Find where the given text appears and provide that cell's center as [X, Y] coordinate. 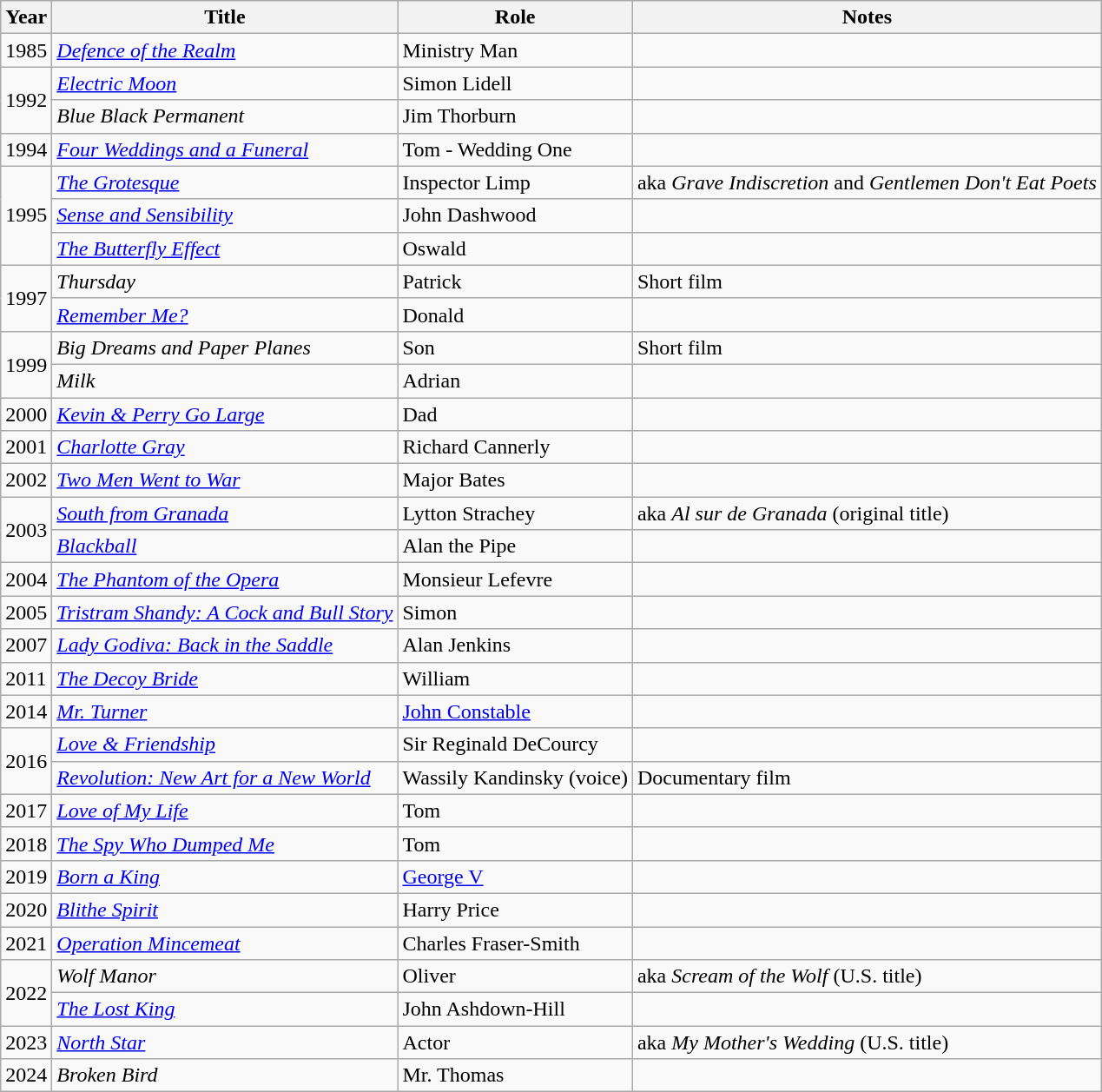
2023 [26, 1042]
Lady Godiva: Back in the Saddle [225, 645]
Born a King [225, 877]
John Ashdown-Hill [515, 1009]
Lytton Strachey [515, 513]
Milk [225, 381]
aka Al sur de Granada (original title) [867, 513]
The Lost King [225, 1009]
2005 [26, 612]
Remember Me? [225, 314]
The Phantom of the Opera [225, 579]
2017 [26, 811]
North Star [225, 1042]
Monsieur Lefevre [515, 579]
2020 [26, 910]
Inspector Limp [515, 182]
Love of My Life [225, 811]
2016 [26, 761]
Simon Lidell [515, 83]
aka My Mother's Wedding (U.S. title) [867, 1042]
Adrian [515, 381]
1992 [26, 100]
Jim Thorburn [515, 116]
1985 [26, 50]
Charles Fraser-Smith [515, 943]
Notes [867, 17]
Alan Jenkins [515, 645]
Big Dreams and Paper Planes [225, 347]
Alan the Pipe [515, 546]
2002 [26, 480]
Thursday [225, 281]
Richard Cannerly [515, 447]
aka Grave Indiscretion and Gentlemen Don't Eat Poets [867, 182]
The Decoy Bride [225, 678]
Major Bates [515, 480]
Role [515, 17]
William [515, 678]
Oswald [515, 248]
John Dashwood [515, 215]
The Grotesque [225, 182]
Year [26, 17]
1999 [26, 364]
2007 [26, 645]
Sense and Sensibility [225, 215]
Ministry Man [515, 50]
South from Granada [225, 513]
Charlotte Gray [225, 447]
Operation Mincemeat [225, 943]
Blithe Spirit [225, 910]
The Butterfly Effect [225, 248]
Love & Friendship [225, 745]
The Spy Who Dumped Me [225, 844]
1995 [26, 215]
Tom - Wedding One [515, 149]
Wolf Manor [225, 976]
Two Men Went to War [225, 480]
Actor [515, 1042]
Four Weddings and a Funeral [225, 149]
Blue Black Permanent [225, 116]
2011 [26, 678]
Tristram Shandy: A Cock and Bull Story [225, 612]
2001 [26, 447]
Blackball [225, 546]
Defence of the Realm [225, 50]
Mr. Thomas [515, 1075]
2018 [26, 844]
Kevin & Perry Go Large [225, 414]
2021 [26, 943]
Dad [515, 414]
2014 [26, 711]
2003 [26, 530]
Electric Moon [225, 83]
2022 [26, 993]
Son [515, 347]
Harry Price [515, 910]
aka Scream of the Wolf (U.S. title) [867, 976]
Wassily Kandinsky (voice) [515, 778]
Oliver [515, 976]
Donald [515, 314]
Patrick [515, 281]
Revolution: New Art for a New World [225, 778]
Broken Bird [225, 1075]
2019 [26, 877]
Title [225, 17]
Mr. Turner [225, 711]
Sir Reginald DeCourcy [515, 745]
Simon [515, 612]
2024 [26, 1075]
Documentary film [867, 778]
John Constable [515, 711]
2000 [26, 414]
1997 [26, 298]
1994 [26, 149]
2004 [26, 579]
George V [515, 877]
